Output the (X, Y) coordinate of the center of the cell containing the given text.  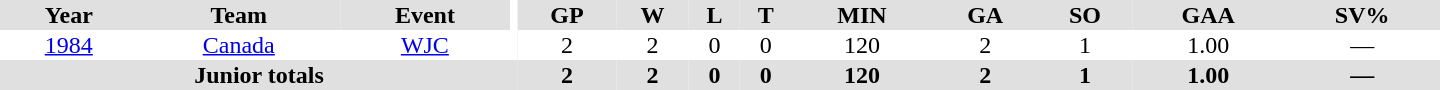
Canada (239, 45)
MIN (862, 15)
W (652, 15)
T (766, 15)
WJC (425, 45)
SV% (1362, 15)
Junior totals (259, 75)
L (714, 15)
GAA (1208, 15)
GA (986, 15)
Team (239, 15)
Event (425, 15)
SO (1085, 15)
1984 (69, 45)
Year (69, 15)
GP (567, 15)
